Capture the cell that displays the provided text and extract its (x, y) central coordinate. 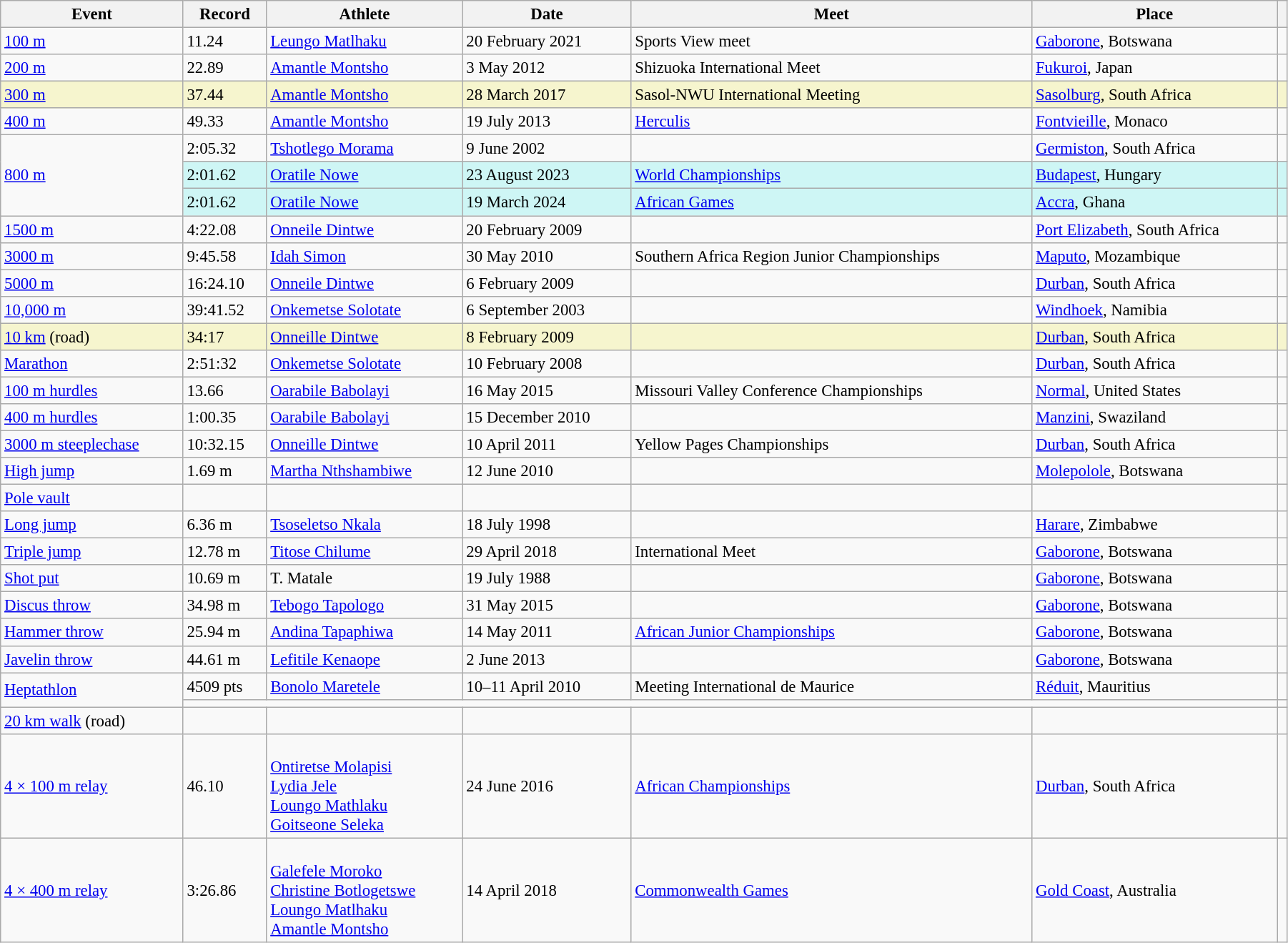
African Games (832, 202)
10,000 m (91, 310)
Accra, Ghana (1155, 202)
Commonwealth Games (832, 890)
Sports View meet (832, 41)
Maputo, Mozambique (1155, 256)
Fukuroi, Japan (1155, 68)
Port Elizabeth, South Africa (1155, 229)
29 April 2018 (547, 552)
400 m (91, 122)
3:26.86 (224, 890)
Leungo Matlhaku (365, 41)
10.69 m (224, 578)
46.10 (224, 786)
Triple jump (91, 552)
Ontiretse MolapisiLydia JeleLoungo MathlakuGoitseone Seleka (365, 786)
4 × 100 m relay (91, 786)
Fontvieille, Monaco (1155, 122)
Tshotlego Morama (365, 149)
14 April 2018 (547, 890)
Andina Tapaphiwa (365, 633)
8 February 2009 (547, 337)
Windhoek, Namibia (1155, 310)
T. Matale (365, 578)
Date (547, 14)
Meet (832, 14)
Gold Coast, Australia (1155, 890)
Athlete (365, 14)
4509 pts (224, 686)
2:05.32 (224, 149)
39:41.52 (224, 310)
1500 m (91, 229)
Sasolburg, South Africa (1155, 95)
Shot put (91, 578)
4:22.08 (224, 229)
Budapest, Hungary (1155, 175)
12.78 m (224, 552)
9:45.58 (224, 256)
Réduit, Mauritius (1155, 686)
6.36 m (224, 525)
International Meet (832, 552)
Pole vault (91, 498)
Record (224, 14)
Harare, Zimbabwe (1155, 525)
18 July 1998 (547, 525)
Yellow Pages Championships (832, 444)
800 m (91, 176)
22.89 (224, 68)
16 May 2015 (547, 390)
2 June 2013 (547, 659)
34.98 m (224, 606)
20 February 2009 (547, 229)
African Championships (832, 786)
4 × 400 m relay (91, 890)
High jump (91, 471)
3000 m steeplechase (91, 444)
Normal, United States (1155, 390)
Germiston, South Africa (1155, 149)
20 km walk (road) (91, 721)
Molepolole, Botswana (1155, 471)
Manzini, Swaziland (1155, 418)
1.69 m (224, 471)
Discus throw (91, 606)
300 m (91, 95)
Tebogo Tapologo (365, 606)
Javelin throw (91, 659)
19 July 2013 (547, 122)
5000 m (91, 283)
Shizuoka International Meet (832, 68)
Lefitile Kenaope (365, 659)
Tsoseletso Nkala (365, 525)
200 m (91, 68)
Galefele MorokoChristine BotlogetsweLoungo MatlhakuAmantle Montsho (365, 890)
World Championships (832, 175)
23 August 2023 (547, 175)
11.24 (224, 41)
10 April 2011 (547, 444)
Place (1155, 14)
16:24.10 (224, 283)
37.44 (224, 95)
12 June 2010 (547, 471)
Martha Nthshambiwe (365, 471)
25.94 m (224, 633)
100 m hurdles (91, 390)
9 June 2002 (547, 149)
10–11 April 2010 (547, 686)
Marathon (91, 364)
14 May 2011 (547, 633)
1:00.35 (224, 418)
30 May 2010 (547, 256)
34:17 (224, 337)
Heptathlon (91, 690)
3 May 2012 (547, 68)
400 m hurdles (91, 418)
10 February 2008 (547, 364)
19 July 1988 (547, 578)
19 March 2024 (547, 202)
44.61 m (224, 659)
10 km (road) (91, 337)
49.33 (224, 122)
African Junior Championships (832, 633)
10:32.15 (224, 444)
2:51:32 (224, 364)
Idah Simon (365, 256)
15 December 2010 (547, 418)
Long jump (91, 525)
28 March 2017 (547, 95)
13.66 (224, 390)
Event (91, 14)
100 m (91, 41)
Titose Chilume (365, 552)
Southern Africa Region Junior Championships (832, 256)
Hammer throw (91, 633)
6 September 2003 (547, 310)
Missouri Valley Conference Championships (832, 390)
20 February 2021 (547, 41)
Bonolo Maretele (365, 686)
Sasol-NWU International Meeting (832, 95)
Herculis (832, 122)
3000 m (91, 256)
6 February 2009 (547, 283)
24 June 2016 (547, 786)
Meeting International de Maurice (832, 686)
31 May 2015 (547, 606)
